Search for the cell housing the specified text and yield its (X, Y) center coordinate. 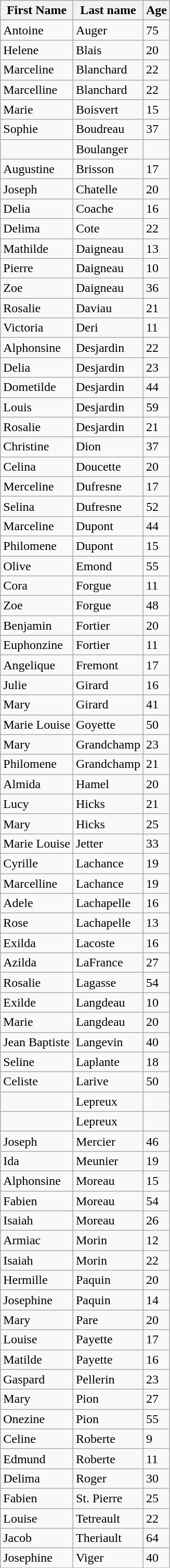
36 (156, 288)
Celine (37, 1439)
Augustine (37, 169)
26 (156, 1221)
Mercier (108, 1141)
Dometilde (37, 387)
Pellerin (108, 1379)
Rose (37, 923)
59 (156, 407)
Viger (108, 1558)
Deri (108, 328)
75 (156, 30)
33 (156, 843)
Theriault (108, 1538)
Euphonzine (37, 645)
Olive (37, 566)
Celina (37, 467)
Emond (108, 566)
52 (156, 506)
41 (156, 705)
14 (156, 1300)
Boudreau (108, 129)
Celiste (37, 1082)
Cyrille (37, 863)
Julie (37, 685)
Jean Baptiste (37, 1042)
Roger (108, 1478)
Brisson (108, 169)
46 (156, 1141)
Exilde (37, 1002)
Tetreault (108, 1518)
Goyette (108, 725)
Matilde (37, 1359)
Exilda (37, 943)
Mathilde (37, 249)
Langevin (108, 1042)
Jacob (37, 1538)
Dion (108, 447)
Almida (37, 784)
Cote (108, 228)
St. Pierre (108, 1498)
30 (156, 1478)
Gaspard (37, 1379)
Coache (108, 209)
Pierre (37, 268)
Last name (108, 10)
Larive (108, 1082)
Cora (37, 586)
Lucy (37, 804)
Christine (37, 447)
Laplante (108, 1062)
Hermille (37, 1280)
Daviau (108, 308)
Victoria (37, 328)
18 (156, 1062)
Onezine (37, 1419)
9 (156, 1439)
Pare (108, 1320)
Meunier (108, 1161)
Doucette (108, 467)
Benjamin (37, 626)
Angelique (37, 665)
Jetter (108, 843)
12 (156, 1241)
Merceline (37, 486)
Selina (37, 506)
LaFrance (108, 963)
Adele (37, 903)
Blais (108, 50)
Fremont (108, 665)
Ida (37, 1161)
Seline (37, 1062)
Azilda (37, 963)
Louis (37, 407)
Lacoste (108, 943)
Chatelle (108, 189)
Antoine (37, 30)
Auger (108, 30)
Lagasse (108, 983)
Boisvert (108, 109)
Hamel (108, 784)
Boulanger (108, 149)
Helene (37, 50)
64 (156, 1538)
Age (156, 10)
48 (156, 606)
Armiac (37, 1241)
Edmund (37, 1459)
First Name (37, 10)
Sophie (37, 129)
